Return [x, y] of the center of cell containing provided text 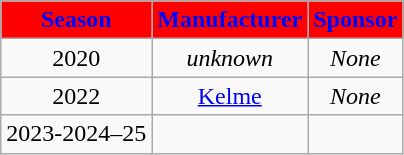
2022 [76, 96]
2020 [76, 58]
unknown [230, 58]
Kelme [230, 96]
Sponsor [356, 20]
Manufacturer [230, 20]
2023-2024–25 [76, 134]
Season [76, 20]
